Pinpoint the cell where the given text exists, returning its (X, Y) midpoint coordinate. 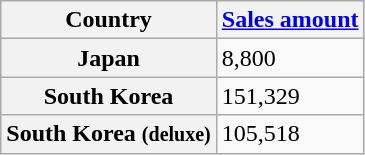
Japan (109, 58)
Sales amount (290, 20)
151,329 (290, 96)
South Korea (109, 96)
8,800 (290, 58)
Country (109, 20)
South Korea (deluxe) (109, 134)
105,518 (290, 134)
